Determine the [X, Y] coordinate at the center of the cell enclosing the given text.  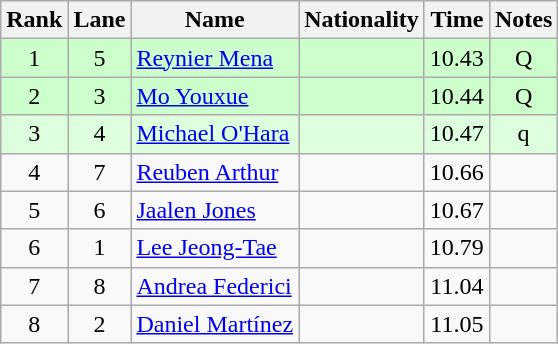
Michael O'Hara [215, 134]
10.79 [456, 248]
10.43 [456, 58]
Reuben Arthur [215, 172]
Lane [100, 20]
10.66 [456, 172]
q [523, 134]
Andrea Federici [215, 286]
11.05 [456, 324]
Reynier Mena [215, 58]
10.67 [456, 210]
Lee Jeong-Tae [215, 248]
10.47 [456, 134]
11.04 [456, 286]
Time [456, 20]
Daniel Martínez [215, 324]
Name [215, 20]
Rank [34, 20]
Notes [523, 20]
Nationality [362, 20]
10.44 [456, 96]
Mo Youxue [215, 96]
Jaalen Jones [215, 210]
